From the cell containing the given text, extract its center point as (x, y) coordinate. 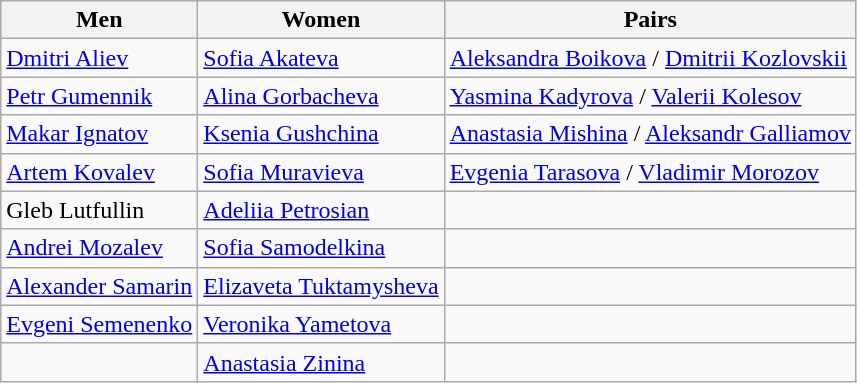
Anastasia Zinina (321, 362)
Alina Gorbacheva (321, 96)
Evgeni Semenenko (100, 324)
Aleksandra Boikova / Dmitrii Kozlovskii (650, 58)
Anastasia Mishina / Aleksandr Galliamov (650, 134)
Alexander Samarin (100, 286)
Sofia Samodelkina (321, 248)
Men (100, 20)
Ksenia Gushchina (321, 134)
Evgenia Tarasova / Vladimir Morozov (650, 172)
Dmitri Aliev (100, 58)
Sofia Muravieva (321, 172)
Adeliia Petrosian (321, 210)
Sofia Akateva (321, 58)
Elizaveta Tuktamysheva (321, 286)
Makar Ignatov (100, 134)
Veronika Yametova (321, 324)
Gleb Lutfullin (100, 210)
Petr Gumennik (100, 96)
Women (321, 20)
Pairs (650, 20)
Andrei Mozalev (100, 248)
Artem Kovalev (100, 172)
Yasmina Kadyrova / Valerii Kolesov (650, 96)
